Identify which cell holds the provided text, then report its (X, Y) central coordinate. 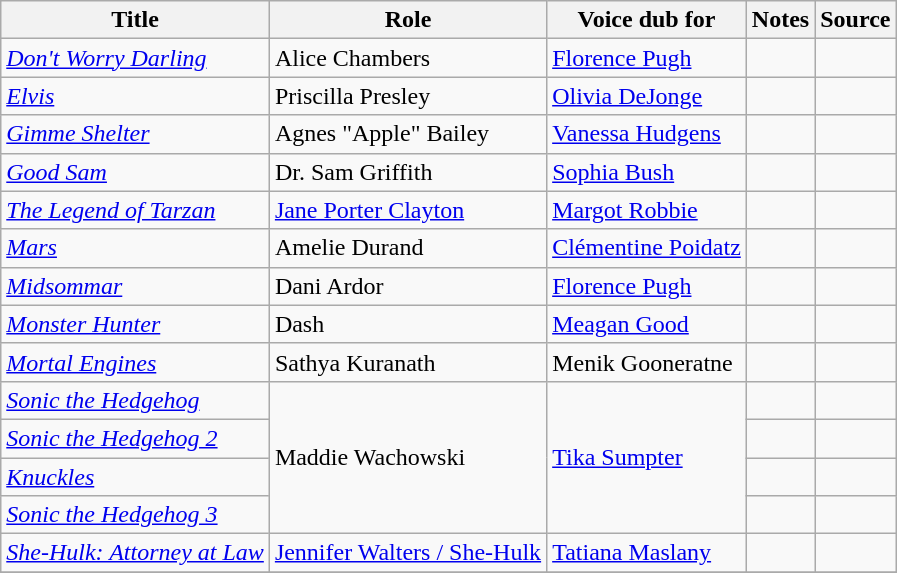
Alice Chambers (408, 58)
Agnes "Apple" Bailey (408, 134)
Dash (408, 324)
Source (856, 20)
Tatiana Maslany (647, 553)
Dr. Sam Griffith (408, 172)
Knuckles (136, 477)
Voice dub for (647, 20)
Mars (136, 248)
Olivia DeJonge (647, 96)
Elvis (136, 96)
Amelie Durand (408, 248)
Title (136, 20)
The Legend of Tarzan (136, 210)
Margot Robbie (647, 210)
Vanessa Hudgens (647, 134)
Sonic the Hedgehog 2 (136, 438)
Sophia Bush (647, 172)
Mortal Engines (136, 362)
Gimme Shelter (136, 134)
Role (408, 20)
Tika Sumpter (647, 457)
Sonic the Hedgehog 3 (136, 515)
Sathya Kuranath (408, 362)
Maddie Wachowski (408, 457)
Jennifer Walters / She-Hulk (408, 553)
Midsommar (136, 286)
Priscilla Presley (408, 96)
Notes (780, 20)
Menik Gooneratne (647, 362)
She-Hulk: Attorney at Law (136, 553)
Don't Worry Darling (136, 58)
Good Sam (136, 172)
Jane Porter Clayton (408, 210)
Monster Hunter (136, 324)
Meagan Good (647, 324)
Sonic the Hedgehog (136, 400)
Clémentine Poidatz (647, 248)
Dani Ardor (408, 286)
